Find where the given text appears and provide that cell's center as [x, y] coordinate. 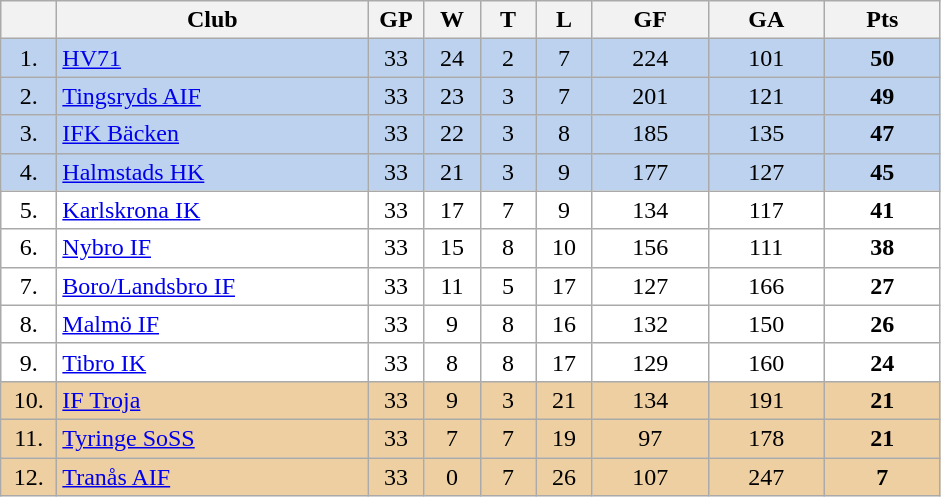
111 [766, 248]
0 [452, 477]
45 [882, 172]
5 [508, 286]
Karlskrona IK [212, 210]
HV71 [212, 58]
Tingsryds AIF [212, 96]
16 [564, 324]
Tibro IK [212, 362]
Tyringe SoSS [212, 438]
10 [564, 248]
23 [452, 96]
107 [650, 477]
GA [766, 20]
156 [650, 248]
Club [212, 20]
W [452, 20]
49 [882, 96]
2 [508, 58]
15 [452, 248]
Tranås AIF [212, 477]
11 [452, 286]
27 [882, 286]
Nybro IF [212, 248]
Malmö IF [212, 324]
7. [29, 286]
166 [766, 286]
1. [29, 58]
Boro/Landsbro IF [212, 286]
6. [29, 248]
8. [29, 324]
160 [766, 362]
IF Troja [212, 400]
50 [882, 58]
129 [650, 362]
117 [766, 210]
38 [882, 248]
4. [29, 172]
41 [882, 210]
121 [766, 96]
2. [29, 96]
T [508, 20]
47 [882, 134]
150 [766, 324]
178 [766, 438]
19 [564, 438]
3. [29, 134]
22 [452, 134]
Halmstads HK [212, 172]
132 [650, 324]
247 [766, 477]
185 [650, 134]
IFK Bäcken [212, 134]
GP [396, 20]
10. [29, 400]
L [564, 20]
135 [766, 134]
9. [29, 362]
Pts [882, 20]
97 [650, 438]
177 [650, 172]
11. [29, 438]
101 [766, 58]
191 [766, 400]
201 [650, 96]
5. [29, 210]
GF [650, 20]
224 [650, 58]
12. [29, 477]
